Extract the (X, Y) coordinate from the center of the cell holding the provided text.  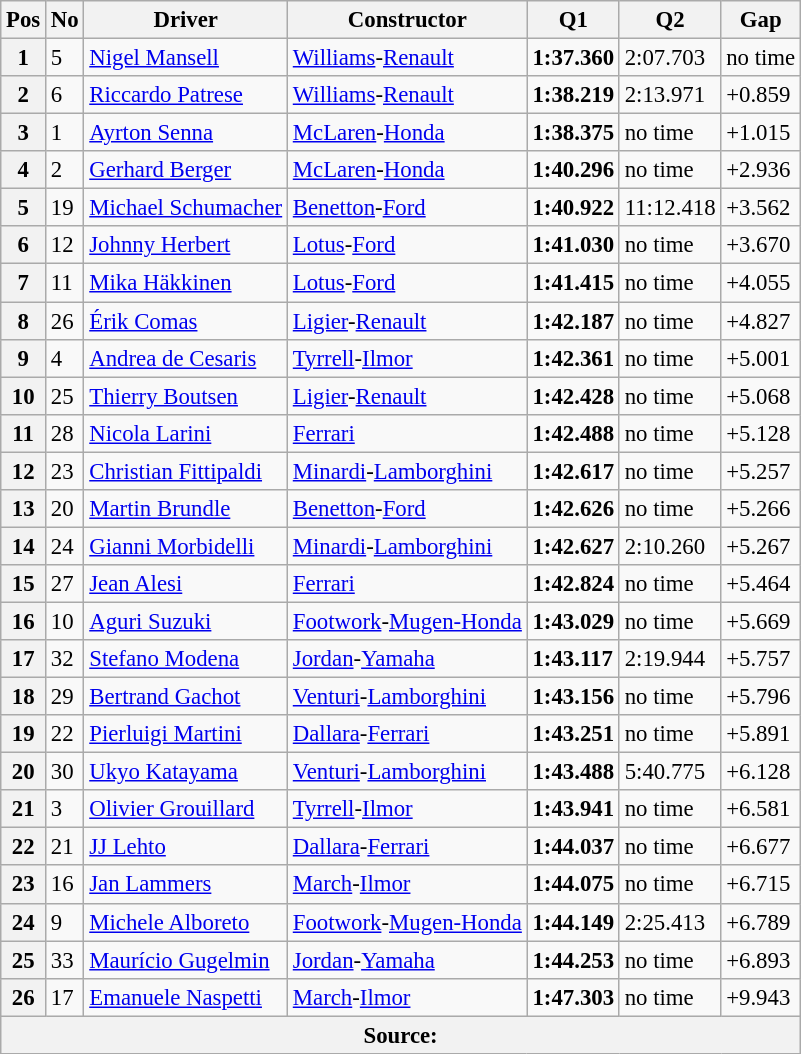
1:42.627 (573, 546)
1:47.303 (573, 997)
2:25.413 (670, 922)
1:42.626 (573, 509)
+5.757 (761, 659)
1:42.824 (573, 584)
1:42.428 (573, 396)
+6.128 (761, 772)
+0.859 (761, 95)
Nicola Larini (186, 433)
Source: (401, 1035)
+6.789 (761, 922)
18 (24, 697)
+5.266 (761, 509)
No (65, 20)
+3.670 (761, 245)
7 (24, 283)
1:43.117 (573, 659)
Gianni Morbidelli (186, 546)
Gerhard Berger (186, 170)
30 (65, 772)
Ukyo Katayama (186, 772)
1:42.361 (573, 358)
+5.669 (761, 621)
Johnny Herbert (186, 245)
+5.001 (761, 358)
27 (65, 584)
5:40.775 (670, 772)
Constructor (407, 20)
+6.677 (761, 847)
Riccardo Patrese (186, 95)
+5.068 (761, 396)
1:43.941 (573, 809)
Bertrand Gachot (186, 697)
Pos (24, 20)
Martin Brundle (186, 509)
1:44.075 (573, 885)
+5.891 (761, 734)
1:41.415 (573, 283)
2:19.944 (670, 659)
+5.257 (761, 471)
+6.715 (761, 885)
Michele Alboreto (186, 922)
Emanuele Naspetti (186, 997)
Érik Comas (186, 321)
Ayrton Senna (186, 133)
Aguri Suzuki (186, 621)
15 (24, 584)
+5.128 (761, 433)
1:44.037 (573, 847)
Jean Alesi (186, 584)
+5.464 (761, 584)
Olivier Grouillard (186, 809)
+4.827 (761, 321)
1:42.187 (573, 321)
+6.893 (761, 960)
Jan Lammers (186, 885)
1:43.156 (573, 697)
+5.267 (761, 546)
1:43.251 (573, 734)
Stefano Modena (186, 659)
1:38.375 (573, 133)
11:12.418 (670, 208)
Christian Fittipaldi (186, 471)
Nigel Mansell (186, 58)
13 (24, 509)
Pierluigi Martini (186, 734)
+5.796 (761, 697)
8 (24, 321)
Thierry Boutsen (186, 396)
2:07.703 (670, 58)
Q1 (573, 20)
1:38.219 (573, 95)
Gap (761, 20)
1:42.488 (573, 433)
Q2 (670, 20)
1:40.296 (573, 170)
1:44.253 (573, 960)
2:10.260 (670, 546)
1:42.617 (573, 471)
33 (65, 960)
Maurício Gugelmin (186, 960)
+2.936 (761, 170)
Andrea de Cesaris (186, 358)
Driver (186, 20)
1:43.029 (573, 621)
+9.943 (761, 997)
+6.581 (761, 809)
Mika Häkkinen (186, 283)
2:13.971 (670, 95)
+1.015 (761, 133)
Michael Schumacher (186, 208)
1:40.922 (573, 208)
1:43.488 (573, 772)
28 (65, 433)
1:41.030 (573, 245)
1:37.360 (573, 58)
29 (65, 697)
1:44.149 (573, 922)
32 (65, 659)
+4.055 (761, 283)
14 (24, 546)
JJ Lehto (186, 847)
+3.562 (761, 208)
